From the cell containing the given text, extract its center point as (x, y) coordinate. 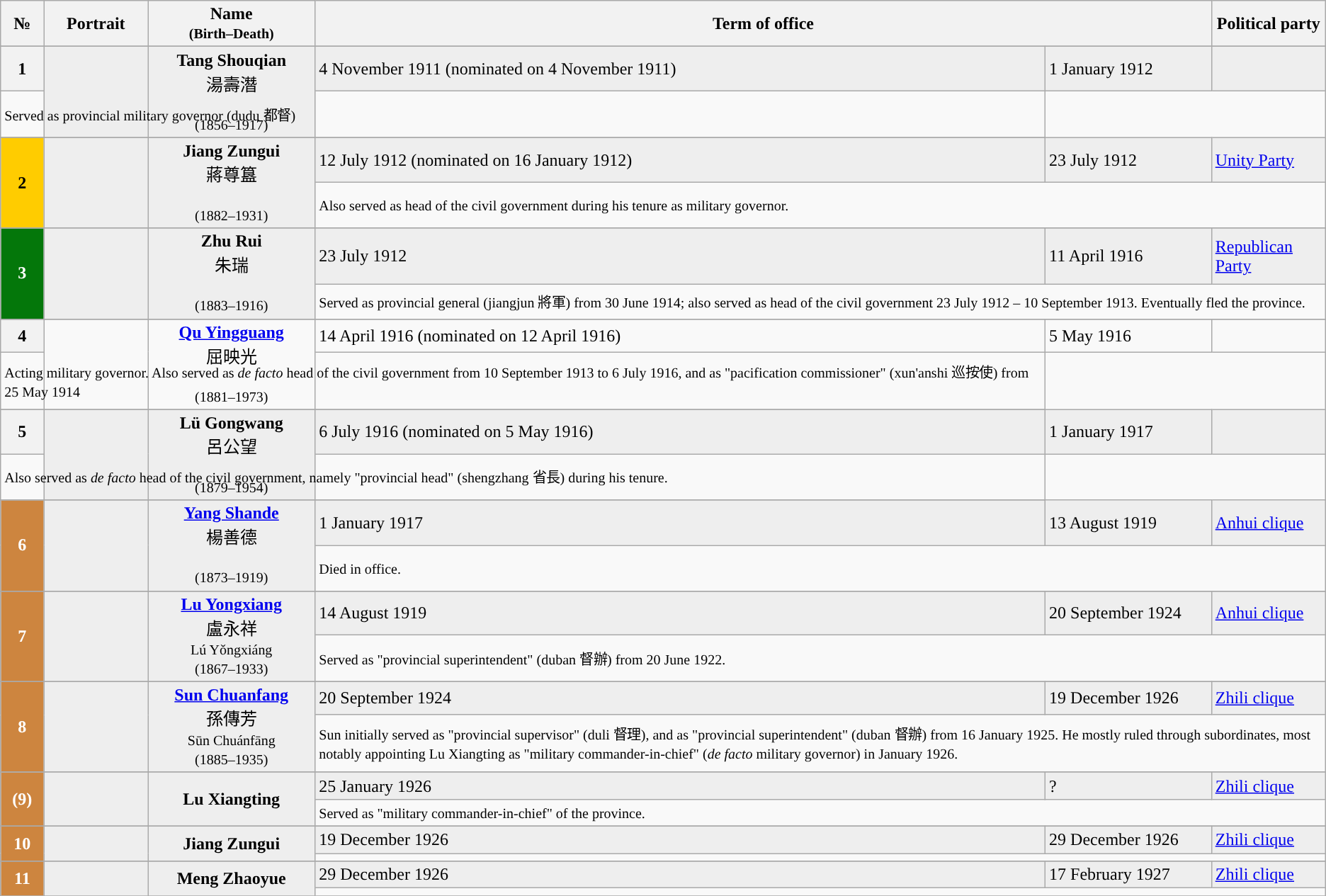
14 April 1916 (nominated on 12 April 1916) (680, 336)
11 April 1916 (1129, 256)
Portrait (96, 24)
Zhu Rui朱瑞(1883–1916) (232, 273)
4 (23, 336)
6 (23, 545)
17 February 1927 (1129, 875)
5 (23, 432)
Name(Birth–Death) (232, 24)
25 January 1926 (680, 786)
Term of office (764, 24)
6 July 1916 (nominated on 5 May 1916) (680, 432)
Jiang Zungui蔣尊簋(1882–1931) (232, 183)
Jiang Zungui (232, 843)
Lu Yongxiang盧永祥Lú Yǒngxiáng(1867–1933) (232, 636)
Also served as head of the civil government during his tenure as military governor. (820, 205)
Lü Gongwang呂公望(1879–1954) (232, 455)
Qu Yingguang屈映光(1881–1973) (232, 364)
Meng Zhaoyue (232, 878)
10 (23, 843)
Unity Party (1268, 160)
4 November 1911 (nominated on 4 November 1911) (680, 69)
3 (23, 273)
7 (23, 636)
2 (23, 183)
Yang Shande楊善德(1873–1919) (232, 545)
(9) (23, 799)
Served as "provincial superintendent" (duban 督辦) from 20 June 1922. (820, 659)
5 May 1916 (1129, 336)
Republican Party (1268, 256)
14 August 1919 (680, 613)
Sun Chuanfang孫傳芳Sūn Chuánfāng(1885–1935) (232, 727)
1 January 1912 (1129, 69)
8 (23, 727)
Died in office. (820, 568)
1 (23, 69)
Also served as de facto head of the civil government, namely "provincial head" (shengzhang 省長) during his tenure. (523, 477)
Served as provincial military governor (dudu 都督) (523, 115)
13 August 1919 (1129, 523)
? (1129, 786)
Lu Xiangting (232, 799)
11 (23, 878)
Served as "military commander-in-chief" of the province. (820, 812)
Tang Shouqian湯壽潛(1856–1917) (232, 92)
Political party (1268, 24)
12 July 1912 (nominated on 16 January 1912) (680, 160)
№ (23, 24)
